Capture the cell that displays the provided text and extract its (x, y) central coordinate. 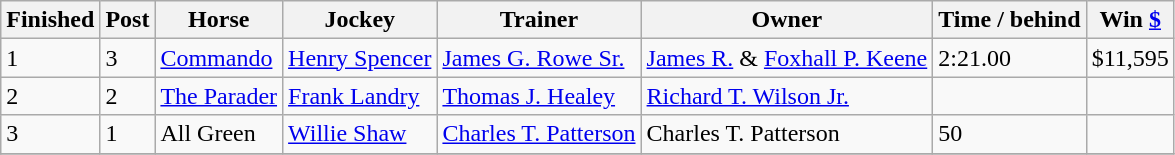
All Green (219, 134)
Finished (50, 20)
Win $ (1130, 20)
James R. & Foxhall P. Keene (787, 58)
Horse (219, 20)
Frank Landry (360, 96)
Commando (219, 58)
$11,595 (1130, 58)
Jockey (360, 20)
2:21.00 (1010, 58)
Trainer (539, 20)
Post (128, 20)
Richard T. Wilson Jr. (787, 96)
Owner (787, 20)
The Parader (219, 96)
Thomas J. Healey (539, 96)
50 (1010, 134)
Time / behind (1010, 20)
Willie Shaw (360, 134)
Henry Spencer (360, 58)
James G. Rowe Sr. (539, 58)
